From the cell containing the given text, extract its center point as (x, y) coordinate. 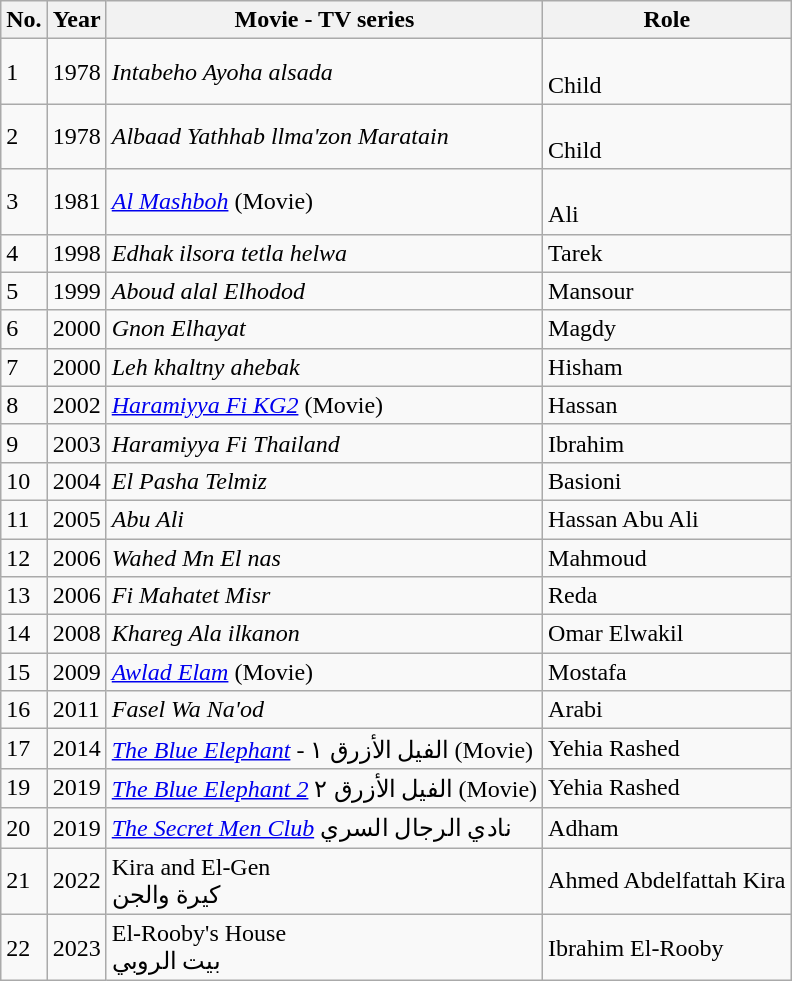
Ibrahim (667, 443)
Abu Ali (324, 519)
21 (24, 882)
2009 (76, 672)
Ahmed Abdelfattah Kira (667, 882)
Mostafa (667, 672)
19 (24, 788)
2014 (76, 749)
The Blue Elephant 2 الفيل الأزرق ٢ (Movie) (324, 788)
Wahed Mn El nas (324, 557)
9 (24, 443)
2008 (76, 634)
Tarek (667, 253)
The Secret Men Club نادي الرجال السري (324, 828)
Mahmoud (667, 557)
20 (24, 828)
Mansour (667, 291)
2003 (76, 443)
2011 (76, 710)
17 (24, 749)
Ibrahim El-Rooby (667, 948)
Khareg Ala ilkanon (324, 634)
Albaad Yathhab llma'zon Maratain (324, 136)
10 (24, 481)
1998 (76, 253)
Haramiyya Fi Thailand (324, 443)
Hisham (667, 367)
El-Rooby's Houseبيت الروبي (324, 948)
1 (24, 72)
Movie - TV series (324, 20)
2023 (76, 948)
Awlad Elam (Movie) (324, 672)
7 (24, 367)
2002 (76, 405)
Basioni (667, 481)
Leh khaltny ahebak (324, 367)
15 (24, 672)
2 (24, 136)
2004 (76, 481)
Al Mashboh (Movie) (324, 202)
Fasel Wa Na'od (324, 710)
11 (24, 519)
Omar Elwakil (667, 634)
Magdy (667, 329)
Role (667, 20)
Adham (667, 828)
El Pasha Telmiz (324, 481)
8 (24, 405)
Arabi (667, 710)
Hassan Abu Ali (667, 519)
Kira and El-Genكيرة والجن (324, 882)
Ali (667, 202)
Edhak ilsora tetla helwa (324, 253)
Gnon Elhayat (324, 329)
1999 (76, 291)
3 (24, 202)
Hassan (667, 405)
Haramiyya Fi KG2 (Movie) (324, 405)
16 (24, 710)
Fi Mahatet Misr (324, 596)
No. (24, 20)
Aboud alal Elhodod (324, 291)
12 (24, 557)
2005 (76, 519)
4 (24, 253)
14 (24, 634)
Reda (667, 596)
Intabeho Ayoha alsada (324, 72)
1981 (76, 202)
13 (24, 596)
5 (24, 291)
22 (24, 948)
6 (24, 329)
2022 (76, 882)
The Blue Elephant - الفيل الأزرق ۱ (Movie) (324, 749)
Year (76, 20)
